Extract the [x, y] coordinate from the center of the cell holding the provided text.  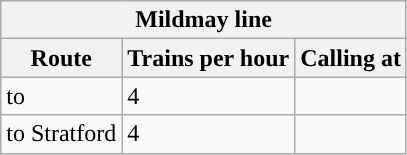
to Stratford [62, 134]
Route [62, 58]
Calling at [351, 58]
to [62, 96]
Trains per hour [208, 58]
Mildmay line [204, 20]
